Determine the (x, y) coordinate at the center of the cell enclosing the given text.  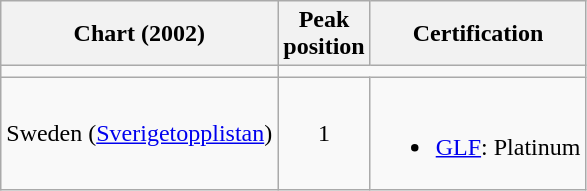
1 (324, 134)
Sweden (Sverigetopplistan) (140, 134)
Peakposition (324, 34)
Chart (2002) (140, 34)
GLF: Platinum (478, 134)
Certification (478, 34)
